Return the [X, Y] coordinate for the center point of the cell that contains the specified text.  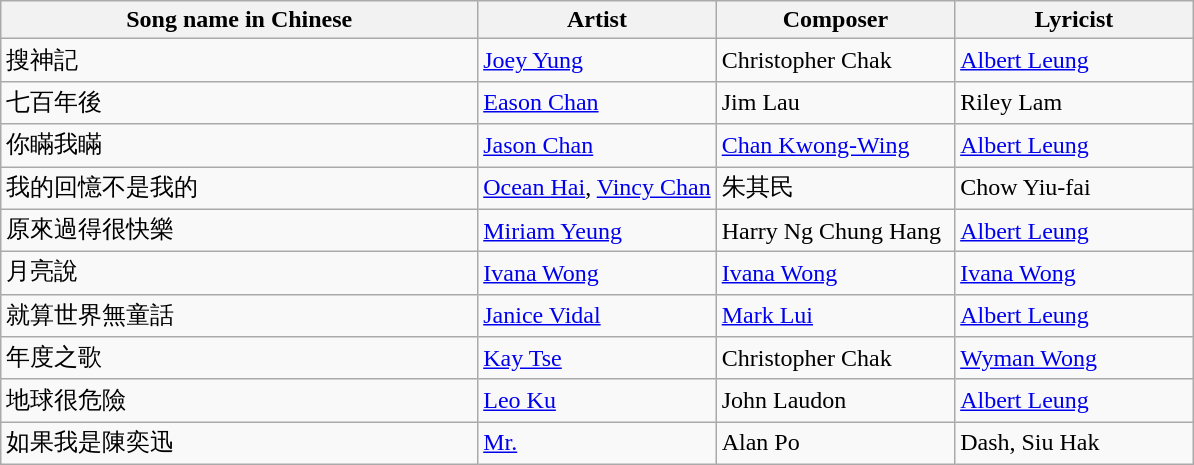
Song name in Chinese [240, 20]
Chow Yiu-fai [1074, 188]
Ocean Hai, Vincy Chan [597, 188]
John Laudon [835, 400]
朱其民 [835, 188]
Artist [597, 20]
Alan Po [835, 444]
地球很危險 [240, 400]
Jim Lau [835, 102]
Riley Lam [1074, 102]
Jason Chan [597, 146]
Kay Tse [597, 358]
Eason Chan [597, 102]
你瞞我瞞 [240, 146]
Lyricist [1074, 20]
Dash, Siu Hak [1074, 444]
Harry Ng Chung Hang [835, 230]
如果我是陳奕迅 [240, 444]
Chan Kwong-Wing [835, 146]
Composer [835, 20]
月亮說 [240, 274]
Wyman Wong [1074, 358]
原來過得很快樂 [240, 230]
我的回憶不是我的 [240, 188]
搜神記 [240, 60]
Mr. [597, 444]
Joey Yung [597, 60]
七百年後 [240, 102]
Mark Lui [835, 316]
就算世界無童話 [240, 316]
Janice Vidal [597, 316]
Leo Ku [597, 400]
年度之歌 [240, 358]
Miriam Yeung [597, 230]
